Locate the cell with the specified text and output its [X, Y] center coordinate. 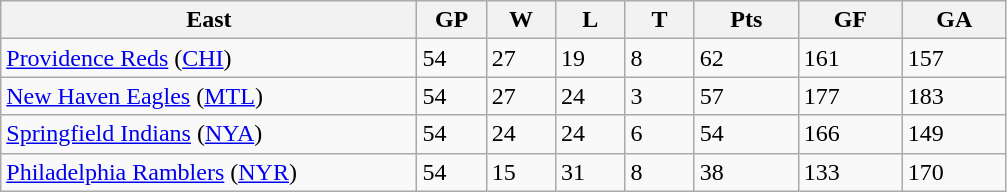
149 [954, 134]
Springfield Indians (NYA) [209, 134]
170 [954, 172]
3 [660, 96]
New Haven Eagles (MTL) [209, 96]
19 [590, 58]
W [520, 20]
31 [590, 172]
Pts [746, 20]
Philadelphia Ramblers (NYR) [209, 172]
Providence Reds (CHI) [209, 58]
166 [850, 134]
East [209, 20]
177 [850, 96]
6 [660, 134]
38 [746, 172]
161 [850, 58]
15 [520, 172]
GP [452, 20]
133 [850, 172]
GA [954, 20]
GF [850, 20]
T [660, 20]
57 [746, 96]
62 [746, 58]
L [590, 20]
183 [954, 96]
157 [954, 58]
